Scan for the cell matching the given text and deliver its [x, y] coordinate at center. 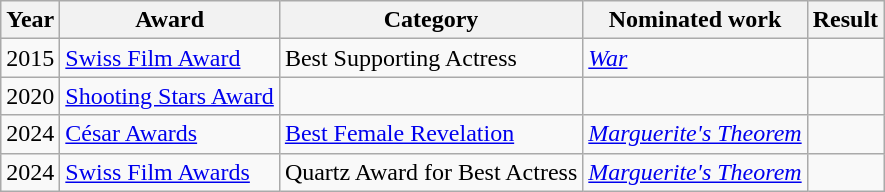
Year [30, 20]
Best Female Revelation [430, 134]
Shooting Stars Award [170, 96]
2020 [30, 96]
Award [170, 20]
Quartz Award for Best Actress [430, 172]
Swiss Film Awards [170, 172]
Nominated work [695, 20]
Category [430, 20]
César Awards [170, 134]
War [695, 58]
Best Supporting Actress [430, 58]
Result [845, 20]
2015 [30, 58]
Swiss Film Award [170, 58]
